Identify which cell holds the provided text, then report its [X, Y] central coordinate. 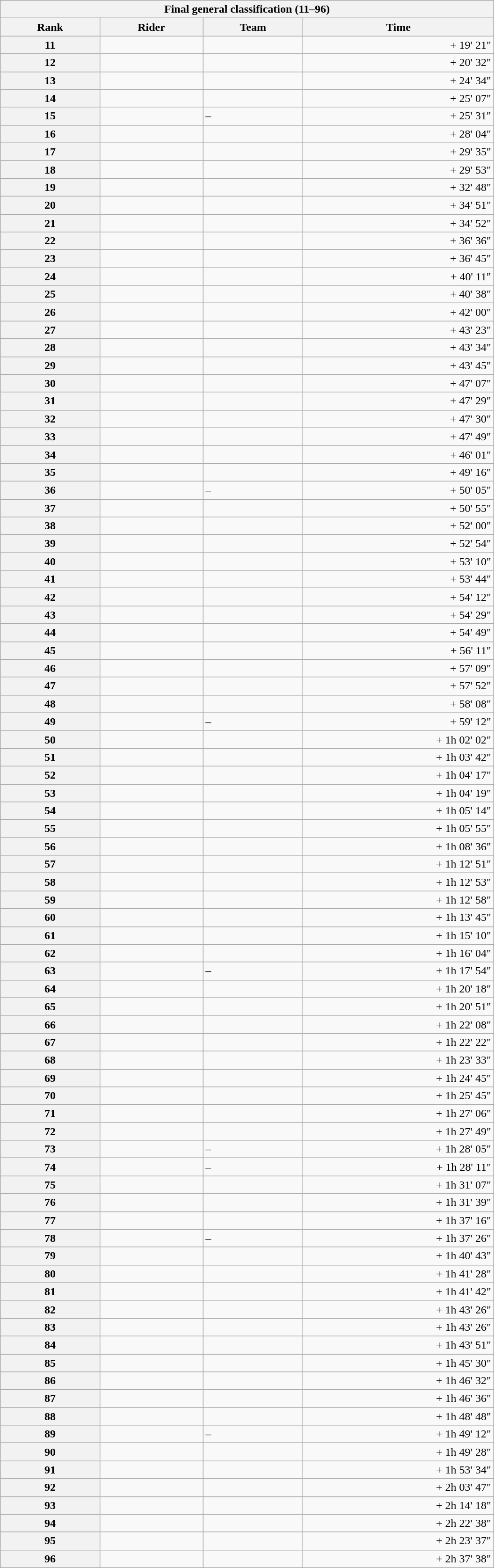
+ 1h 17' 54" [399, 971]
+ 2h 03' 47" [399, 1488]
+ 2h 14' 18" [399, 1505]
+ 28' 04" [399, 134]
+ 1h 15' 10" [399, 935]
+ 19' 21" [399, 45]
+ 1h 41' 42" [399, 1291]
+ 1h 16' 04" [399, 953]
41 [50, 579]
+ 29' 53" [399, 169]
15 [50, 116]
+ 52' 00" [399, 526]
64 [50, 989]
94 [50, 1523]
+ 1h 20' 18" [399, 989]
52 [50, 775]
+ 32' 48" [399, 187]
12 [50, 63]
+ 1h 12' 51" [399, 864]
16 [50, 134]
+ 57' 09" [399, 668]
36 [50, 490]
55 [50, 829]
+ 1h 49' 28" [399, 1452]
+ 49' 16" [399, 472]
49 [50, 722]
+ 47' 07" [399, 383]
+ 1h 22' 22" [399, 1042]
+ 47' 29" [399, 401]
81 [50, 1291]
59 [50, 900]
+ 53' 10" [399, 562]
27 [50, 330]
+ 1h 23' 33" [399, 1060]
Final general classification (11–96) [247, 9]
75 [50, 1185]
+ 1h 04' 17" [399, 775]
43 [50, 615]
+ 54' 12" [399, 597]
22 [50, 241]
87 [50, 1399]
47 [50, 686]
+ 43' 34" [399, 348]
42 [50, 597]
58 [50, 882]
67 [50, 1042]
+ 52' 54" [399, 544]
+ 50' 05" [399, 490]
33 [50, 437]
+ 1h 22' 08" [399, 1024]
50 [50, 739]
+ 1h 27' 06" [399, 1114]
85 [50, 1363]
80 [50, 1274]
63 [50, 971]
14 [50, 98]
+ 1h 46' 32" [399, 1381]
Rank [50, 27]
+ 2h 37' 38" [399, 1559]
+ 40' 38" [399, 294]
95 [50, 1541]
+ 47' 49" [399, 437]
71 [50, 1114]
77 [50, 1220]
30 [50, 383]
35 [50, 472]
86 [50, 1381]
82 [50, 1309]
46 [50, 668]
+ 25' 07" [399, 98]
56 [50, 846]
+ 1h 28' 11" [399, 1167]
+ 25' 31" [399, 116]
53 [50, 793]
+ 36' 36" [399, 241]
+ 34' 51" [399, 205]
+ 20' 32" [399, 63]
60 [50, 918]
+ 1h 05' 14" [399, 811]
20 [50, 205]
+ 59' 12" [399, 722]
48 [50, 704]
89 [50, 1434]
73 [50, 1149]
+ 1h 03' 42" [399, 757]
+ 1h 13' 45" [399, 918]
92 [50, 1488]
+ 1h 31' 07" [399, 1185]
32 [50, 419]
76 [50, 1203]
+ 40' 11" [399, 277]
78 [50, 1238]
83 [50, 1327]
26 [50, 312]
+ 1h 20' 51" [399, 1006]
38 [50, 526]
Team [253, 27]
96 [50, 1559]
+ 1h 40' 43" [399, 1256]
+ 1h 02' 02" [399, 739]
24 [50, 277]
+ 1h 25' 45" [399, 1096]
+ 56' 11" [399, 650]
84 [50, 1345]
70 [50, 1096]
+ 58' 08" [399, 704]
+ 1h 37' 26" [399, 1238]
34 [50, 454]
+ 1h 31' 39" [399, 1203]
37 [50, 508]
+ 1h 24' 45" [399, 1078]
65 [50, 1006]
66 [50, 1024]
72 [50, 1131]
54 [50, 811]
79 [50, 1256]
+ 43' 23" [399, 330]
+ 1h 12' 58" [399, 900]
74 [50, 1167]
+ 42' 00" [399, 312]
+ 2h 23' 37" [399, 1541]
18 [50, 169]
40 [50, 562]
+ 53' 44" [399, 579]
13 [50, 80]
+ 43' 45" [399, 365]
+ 34' 52" [399, 223]
23 [50, 259]
+ 57' 52" [399, 686]
57 [50, 864]
+ 1h 49' 12" [399, 1434]
+ 1h 46' 36" [399, 1399]
+ 46' 01" [399, 454]
+ 1h 43' 51" [399, 1345]
45 [50, 650]
+ 1h 08' 36" [399, 846]
+ 36' 45" [399, 259]
+ 1h 12' 53" [399, 882]
91 [50, 1470]
+ 54' 49" [399, 633]
69 [50, 1078]
+ 1h 28' 05" [399, 1149]
39 [50, 544]
+ 1h 27' 49" [399, 1131]
+ 29' 35" [399, 152]
31 [50, 401]
44 [50, 633]
+ 1h 05' 55" [399, 829]
88 [50, 1416]
+ 1h 53' 34" [399, 1470]
51 [50, 757]
21 [50, 223]
+ 1h 45' 30" [399, 1363]
+ 1h 48' 48" [399, 1416]
61 [50, 935]
+ 47' 30" [399, 419]
17 [50, 152]
19 [50, 187]
+ 24' 34" [399, 80]
Rider [152, 27]
+ 54' 29" [399, 615]
29 [50, 365]
+ 1h 41' 28" [399, 1274]
62 [50, 953]
25 [50, 294]
68 [50, 1060]
+ 1h 04' 19" [399, 793]
+ 2h 22' 38" [399, 1523]
90 [50, 1452]
+ 1h 37' 16" [399, 1220]
93 [50, 1505]
11 [50, 45]
Time [399, 27]
+ 50' 55" [399, 508]
28 [50, 348]
